Return [X, Y] of the center of cell containing provided text 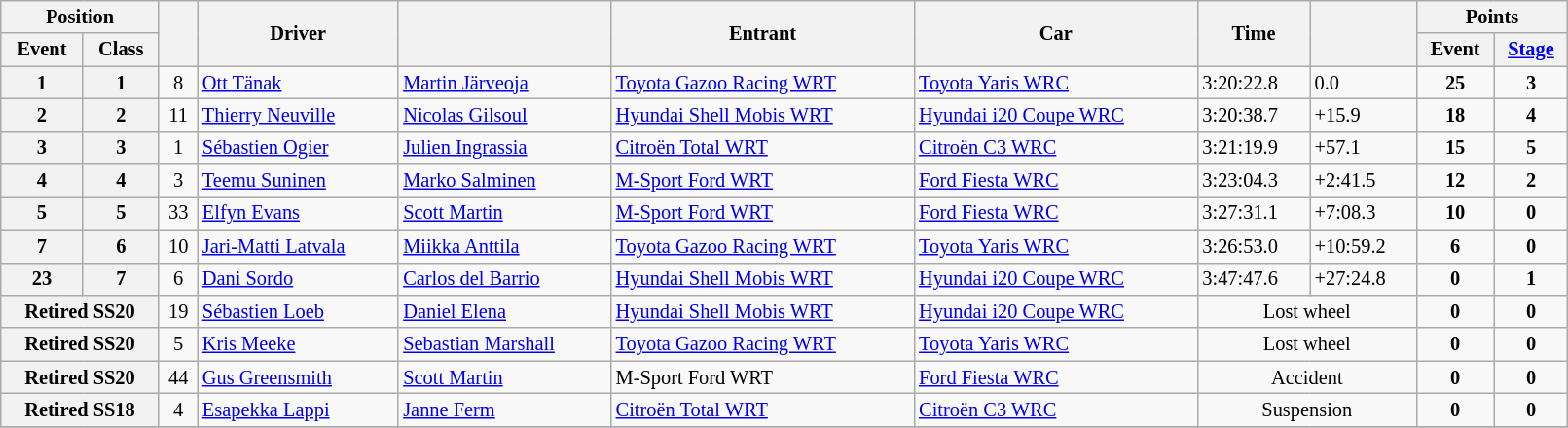
Teemu Suninen [298, 181]
Elfyn Evans [298, 213]
Carlos del Barrio [504, 279]
11 [178, 115]
Nicolas Gilsoul [504, 115]
8 [178, 83]
18 [1455, 115]
23 [42, 279]
Points [1492, 17]
+15.9 [1363, 115]
Janne Ferm [504, 410]
Dani Sordo [298, 279]
3:20:22.8 [1254, 83]
Time [1254, 33]
Kris Meeke [298, 344]
Jari-Matti Latvala [298, 246]
3:21:19.9 [1254, 148]
Car [1055, 33]
Retired SS18 [80, 410]
Suspension [1306, 410]
+2:41.5 [1363, 181]
Sébastien Loeb [298, 311]
25 [1455, 83]
Driver [298, 33]
Thierry Neuville [298, 115]
+27:24.8 [1363, 279]
Sébastien Ogier [298, 148]
3:27:31.1 [1254, 213]
Entrant [763, 33]
12 [1455, 181]
Position [80, 17]
3:26:53.0 [1254, 246]
+57.1 [1363, 148]
Ott Tänak [298, 83]
Sebastian Marshall [504, 344]
Martin Järveoja [504, 83]
Gus Greensmith [298, 377]
3:23:04.3 [1254, 181]
Class [121, 50]
44 [178, 377]
15 [1455, 148]
Accident [1306, 377]
3:20:38.7 [1254, 115]
Daniel Elena [504, 311]
Esapekka Lappi [298, 410]
0.0 [1363, 83]
Marko Salminen [504, 181]
Miikka Anttila [504, 246]
+10:59.2 [1363, 246]
19 [178, 311]
Julien Ingrassia [504, 148]
Stage [1531, 50]
33 [178, 213]
+7:08.3 [1363, 213]
3:47:47.6 [1254, 279]
